Identify which cell holds the provided text, then report its (x, y) central coordinate. 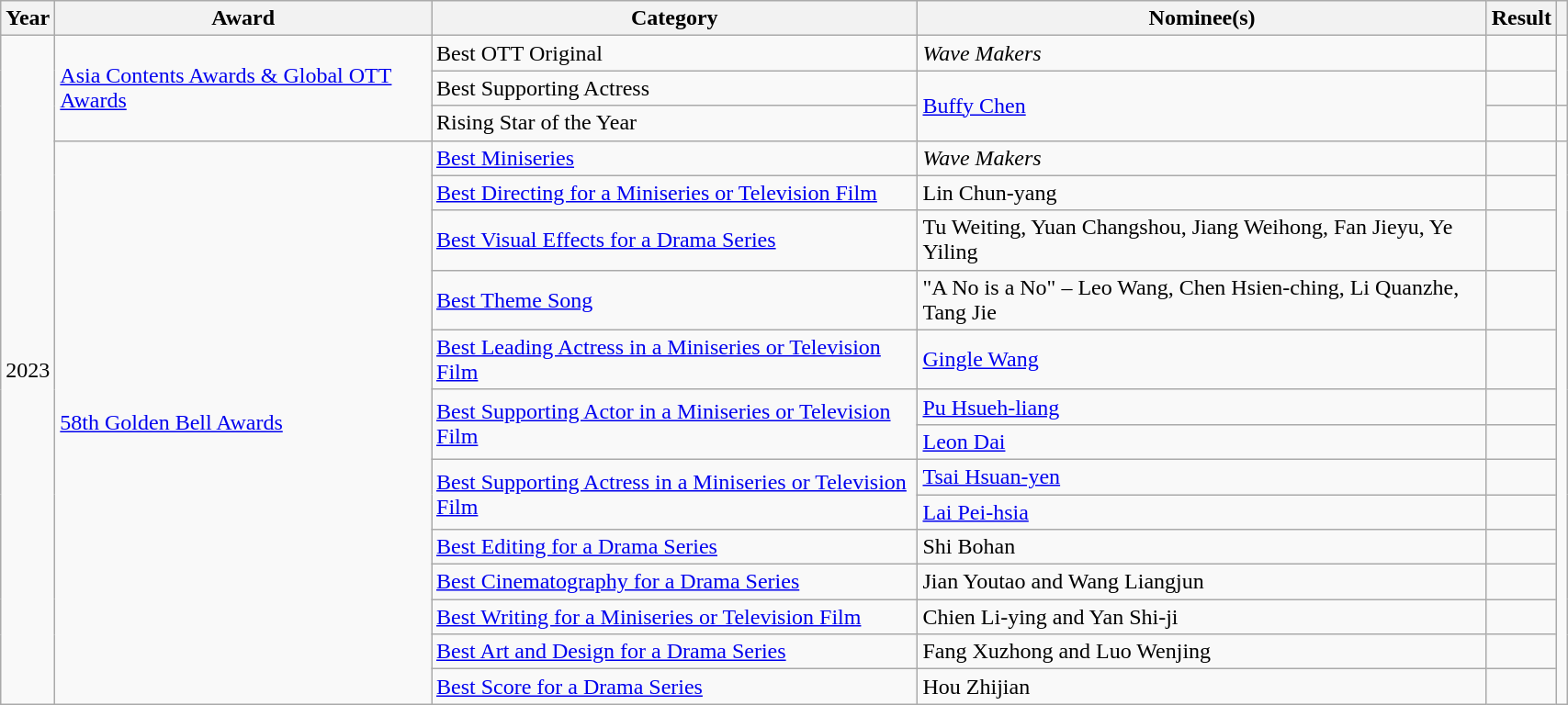
Lai Pei-hsia (1201, 511)
Best Supporting Actress (674, 88)
Shi Bohan (1201, 547)
Hou Zhijian (1201, 687)
Rising Star of the Year (674, 123)
Buffy Chen (1201, 106)
Best Leading Actress in a Miniseries or Television Film (674, 360)
Year (28, 18)
Best Score for a Drama Series (674, 687)
"A No is a No" – Leo Wang, Chen Hsien-ching, Li Quanzhe, Tang Jie (1201, 299)
Best Directing for a Miniseries or Television Film (674, 193)
Best Supporting Actress in a Miniseries or Television Film (674, 494)
Gingle Wang (1201, 360)
Tu Weiting, Yuan Changshou, Jiang Weihong, Fan Jieyu, Ye Yiling (1201, 241)
58th Golden Bell Awards (243, 422)
Best Miniseries (674, 158)
Lin Chun-yang (1201, 193)
Pu Hsueh-liang (1201, 407)
Result (1521, 18)
Fang Xuzhong and Luo Wenjing (1201, 652)
Best Cinematography for a Drama Series (674, 582)
Award (243, 18)
Best OTT Original (674, 53)
Best Theme Song (674, 299)
Best Visual Effects for a Drama Series (674, 241)
Tsai Hsuan-yen (1201, 476)
Asia Contents Awards & Global OTT Awards (243, 88)
Leon Dai (1201, 442)
Nominee(s) (1201, 18)
Best Art and Design for a Drama Series (674, 652)
Best Writing for a Miniseries or Television Film (674, 617)
Chien Li-ying and Yan Shi-ji (1201, 617)
Category (674, 18)
2023 (28, 370)
Jian Youtao and Wang Liangjun (1201, 582)
Best Supporting Actor in a Miniseries or Television Film (674, 424)
Best Editing for a Drama Series (674, 547)
